Determine the [x, y] coordinate at the center of the cell enclosing the given text.  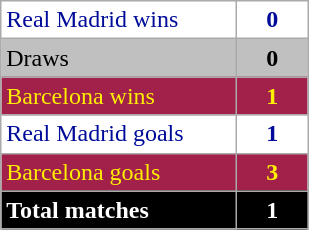
Draws [119, 58]
Total matches [119, 210]
Real Madrid wins [119, 20]
Real Madrid goals [119, 134]
Barcelona goals [119, 172]
3 [272, 172]
Barcelona wins [119, 96]
